Pinpoint the cell where the given text exists, returning its [x, y] midpoint coordinate. 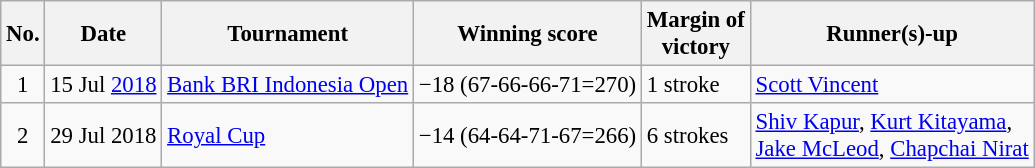
Bank BRI Indonesia Open [288, 85]
No. [23, 34]
29 Jul 2018 [104, 136]
Winning score [527, 34]
Runner(s)-up [892, 34]
1 [23, 85]
Tournament [288, 34]
15 Jul 2018 [104, 85]
Date [104, 34]
2 [23, 136]
6 strokes [696, 136]
−18 (67-66-66-71=270) [527, 85]
Shiv Kapur, Kurt Kitayama, Jake McLeod, Chapchai Nirat [892, 136]
Margin ofvictory [696, 34]
1 stroke [696, 85]
Royal Cup [288, 136]
−14 (64-64-71-67=266) [527, 136]
Scott Vincent [892, 85]
